Return (x, y) of the center of cell containing provided text 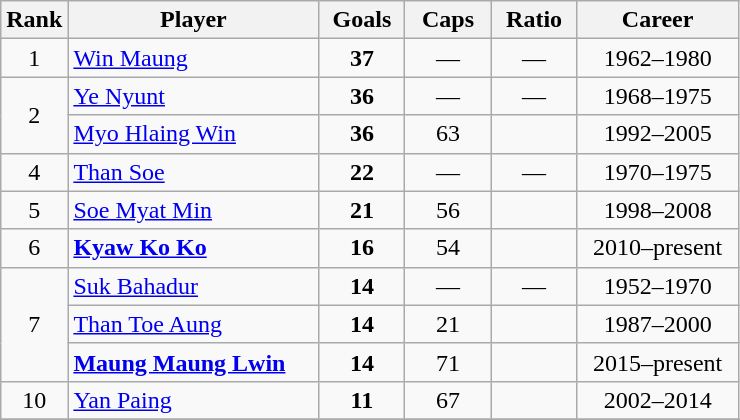
54 (448, 248)
2010–present (658, 248)
37 (362, 58)
Caps (448, 20)
71 (448, 362)
Myo Hlaing Win (194, 134)
Career (658, 20)
2 (34, 115)
Ye Nyunt (194, 96)
Kyaw Ko Ko (194, 248)
Maung Maung Lwin (194, 362)
Yan Paing (194, 400)
Soe Myat Min (194, 210)
Player (194, 20)
Win Maung (194, 58)
Suk Bahadur (194, 286)
Rank (34, 20)
1 (34, 58)
1962–1980 (658, 58)
Ratio (534, 20)
Than Soe (194, 172)
11 (362, 400)
Goals (362, 20)
2015–present (658, 362)
2002–2014 (658, 400)
5 (34, 210)
67 (448, 400)
56 (448, 210)
63 (448, 134)
1970–1975 (658, 172)
7 (34, 324)
1998–2008 (658, 210)
Than Toe Aung (194, 324)
6 (34, 248)
1987–2000 (658, 324)
1952–1970 (658, 286)
1968–1975 (658, 96)
22 (362, 172)
16 (362, 248)
1992–2005 (658, 134)
10 (34, 400)
4 (34, 172)
